Search for the cell housing the specified text and yield its [x, y] center coordinate. 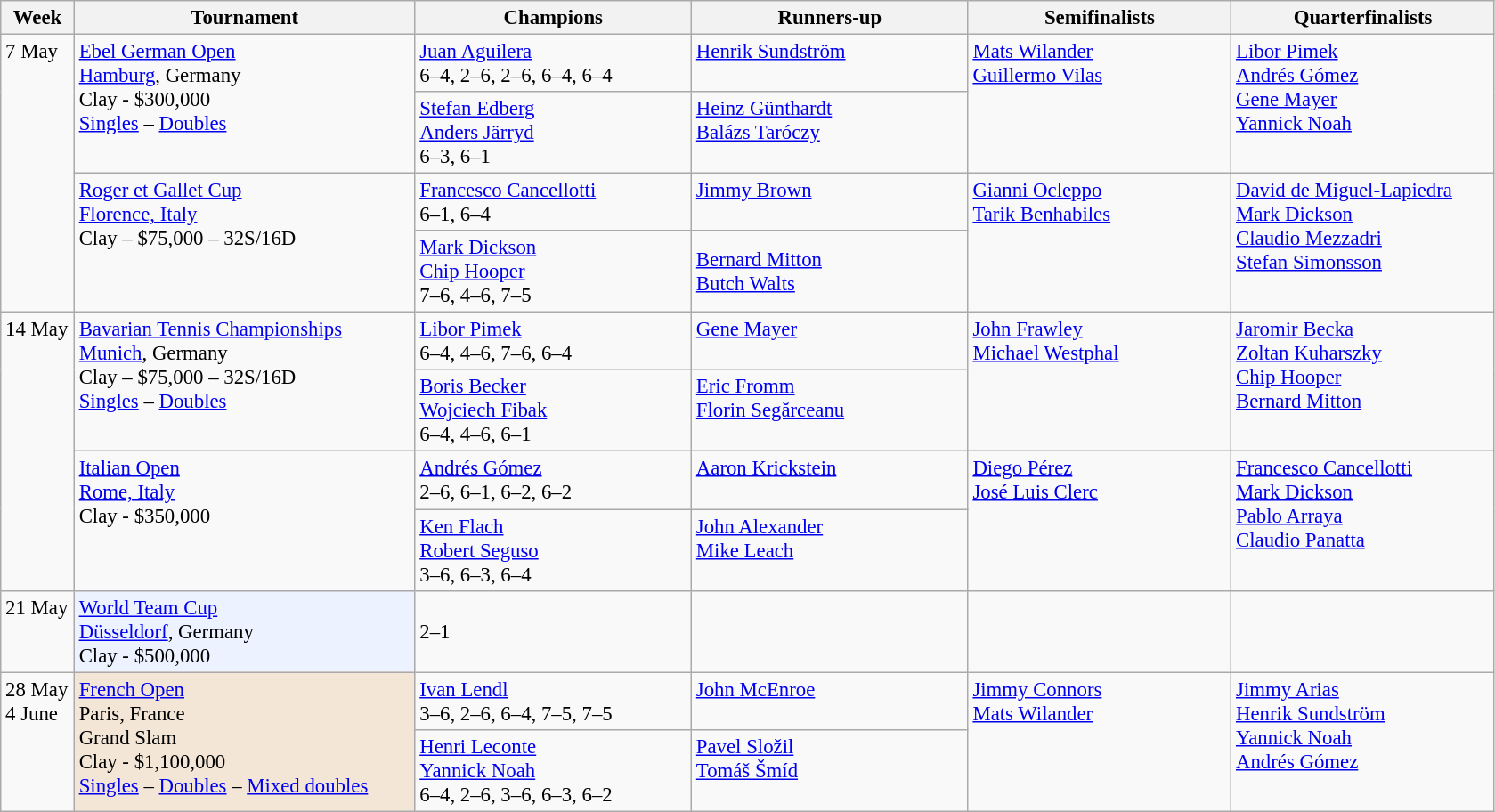
Francesco Cancellotti Mark Dickson Pablo Arraya Claudio Panatta [1363, 521]
John Alexander Mike Leach [830, 550]
Boris Becker Wojciech Fibak 6–4, 4–6, 6–1 [554, 411]
Runners-up [830, 18]
Ken Flach Robert Seguso 3–6, 6–3, 6–4 [554, 550]
Quarterfinalists [1363, 18]
21 May [37, 631]
Champions [554, 18]
Diego Pérez José Luis Clerc [1100, 521]
Pavel Složil Tomáš Šmíd [830, 770]
Ebel German Open Hamburg, Germany Clay - $300,000 Singles – Doubles [244, 104]
David de Miguel-Lapiedra Mark Dickson Claudio Mezzadri Stefan Simonsson [1363, 243]
Mark Dickson Chip Hooper 7–6, 4–6, 7–5 [554, 272]
2–1 [554, 631]
John McEnroe [830, 702]
World Team Cup Düsseldorf, Germany Clay - $500,000 [244, 631]
Francesco Cancellotti 6–1, 6–4 [554, 203]
Jimmy Connors Mats Wilander [1100, 742]
Henri Leconte Yannick Noah 6–4, 2–6, 3–6, 6–3, 6–2 [554, 770]
Roger et Gallet Cup Florence, Italy Clay – $75,000 – 32S/16D [244, 243]
Aaron Krickstein [830, 481]
Jaromir Becka Zoltan Kuharszky Chip Hooper Bernard Mitton [1363, 382]
Semifinalists [1100, 18]
Week [37, 18]
Bernard Mitton Butch Walts [830, 272]
Tournament [244, 18]
Heinz Günthardt Balázs Taróczy [830, 133]
French Open Paris, France Grand Slam Clay - $1,100,000 Singles – Doubles – Mixed doubles [244, 742]
Italian Open Rome, Italy Clay - $350,000 [244, 521]
Henrik Sundström [830, 64]
Gene Mayer [830, 342]
7 May [37, 174]
14 May [37, 451]
Ivan Lendl 3–6, 2–6, 6–4, 7–5, 7–5 [554, 702]
Bavarian Tennis Championships Munich, Germany Clay – $75,000 – 32S/16D Singles – Doubles [244, 382]
Stefan Edberg Anders Järryd 6–3, 6–1 [554, 133]
Andrés Gómez 2–6, 6–1, 6–2, 6–2 [554, 481]
Juan Aguilera 6–4, 2–6, 2–6, 6–4, 6–4 [554, 64]
Libor Pimek Andrés Gómez Gene Mayer Yannick Noah [1363, 104]
Jimmy Arias Henrik Sundström Yannick Noah Andrés Gómez [1363, 742]
Gianni Ocleppo Tarik Benhabiles [1100, 243]
Mats Wilander Guillermo Vilas [1100, 104]
John Frawley Michael Westphal [1100, 382]
Libor Pimek 6–4, 4–6, 7–6, 6–4 [554, 342]
Jimmy Brown [830, 203]
Eric Fromm Florin Segărceanu [830, 411]
28 May4 June [37, 742]
